Scan for the cell matching the given text and deliver its (X, Y) coordinate at center. 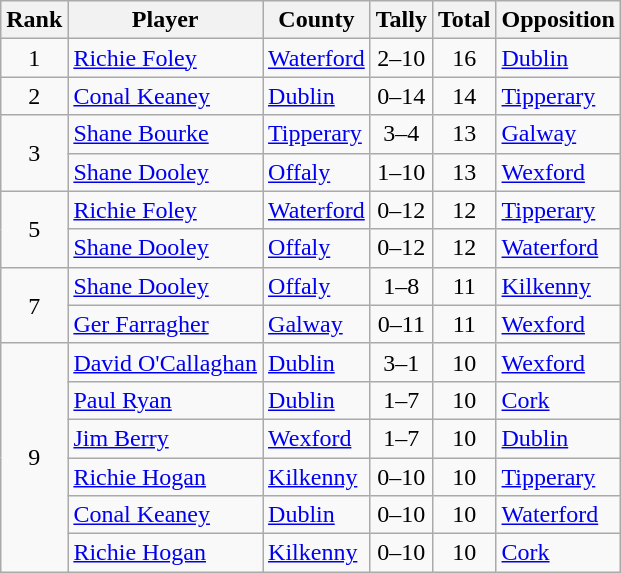
Player (166, 20)
1–10 (401, 172)
2 (34, 96)
County (317, 20)
3 (34, 153)
14 (464, 96)
Tally (401, 20)
0–11 (401, 324)
Jim Berry (166, 438)
7 (34, 305)
0–14 (401, 96)
5 (34, 229)
1–8 (401, 286)
2–10 (401, 58)
1 (34, 58)
Shane Bourke (166, 134)
Paul Ryan (166, 400)
Ger Farragher (166, 324)
David O'Callaghan (166, 362)
Total (464, 20)
3–4 (401, 134)
16 (464, 58)
3–1 (401, 362)
Rank (34, 20)
Opposition (558, 20)
9 (34, 457)
